Scan for the cell matching the given text and deliver its [X, Y] coordinate at center. 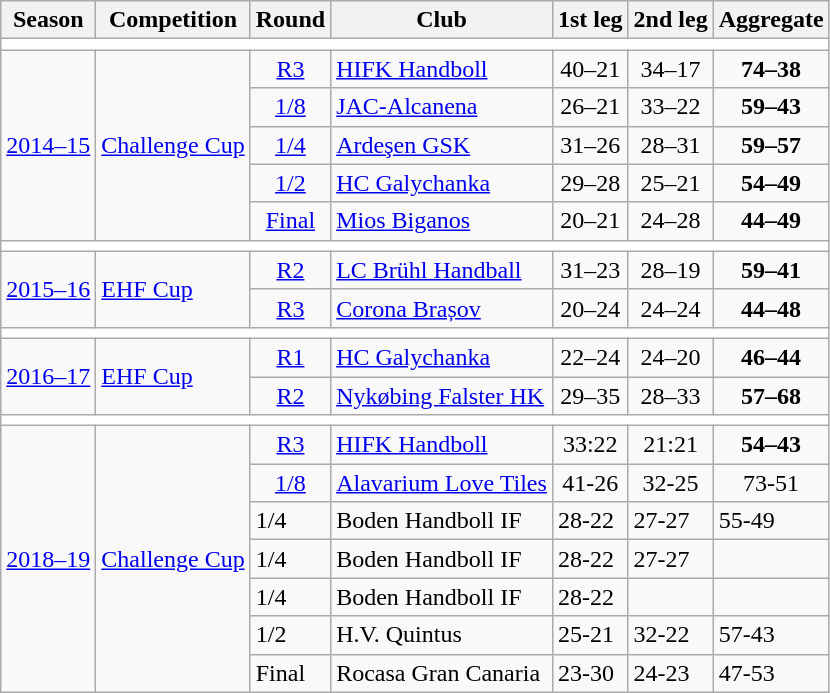
44–49 [771, 221]
22–24 [590, 357]
23-30 [590, 673]
32-22 [670, 635]
2014–15 [48, 145]
Nykøbing Falster HK [442, 395]
47-53 [771, 673]
2016–17 [48, 376]
41-26 [590, 483]
LC Brühl Handball [442, 270]
2015–16 [48, 289]
R1 [290, 357]
Mios Biganos [442, 221]
26–21 [590, 107]
28–33 [670, 395]
33:22 [590, 445]
1st leg [590, 20]
33–22 [670, 107]
74–38 [771, 69]
Corona Brașov [442, 308]
20–21 [590, 221]
24–24 [670, 308]
54–43 [771, 445]
28–31 [670, 145]
55-49 [771, 521]
24–20 [670, 357]
2018–19 [48, 559]
2nd leg [670, 20]
31–26 [590, 145]
Club [442, 20]
24–28 [670, 221]
25–21 [670, 183]
57-43 [771, 635]
21:21 [670, 445]
H.V. Quintus [442, 635]
44–48 [771, 308]
59–41 [771, 270]
29–35 [590, 395]
24-23 [670, 673]
29–28 [590, 183]
57–68 [771, 395]
59–43 [771, 107]
34–17 [670, 69]
20–24 [590, 308]
Ardeşen GSK [442, 145]
46–44 [771, 357]
73-51 [771, 483]
28–19 [670, 270]
Round [290, 20]
JAC-Alcanena [442, 107]
Competition [173, 20]
Season [48, 20]
25-21 [590, 635]
31–23 [590, 270]
Rocasa Gran Canaria [442, 673]
59–57 [771, 145]
Alavarium Love Tiles [442, 483]
Aggregate [771, 20]
54–49 [771, 183]
32-25 [670, 483]
40–21 [590, 69]
